From the cell containing the given text, extract its center point as (X, Y) coordinate. 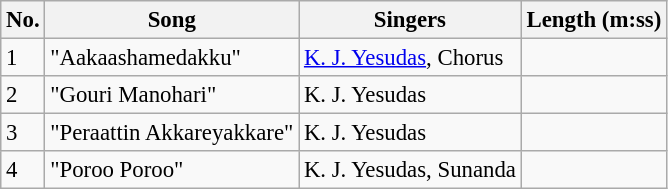
"Peraattin Akkareyakkare" (172, 133)
"Aakaashamedakku" (172, 58)
3 (23, 133)
K. J. Yesudas, Sunanda (410, 170)
"Gouri Manohari" (172, 95)
"Poroo Poroo" (172, 170)
1 (23, 58)
Song (172, 20)
K. J. Yesudas, Chorus (410, 58)
No. (23, 20)
4 (23, 170)
Length (m:ss) (594, 20)
Singers (410, 20)
2 (23, 95)
